For the text-containing cell, return its midpoint in (x, y) coordinate format. 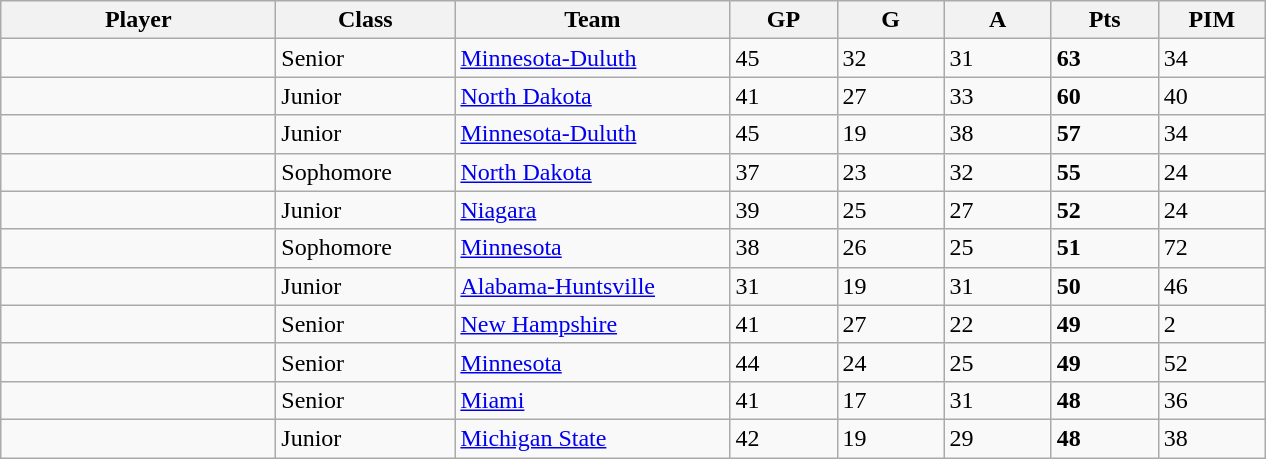
72 (1212, 248)
42 (784, 438)
33 (998, 96)
Michigan State (592, 438)
36 (1212, 400)
39 (784, 210)
40 (1212, 96)
Niagara (592, 210)
A (998, 20)
23 (890, 172)
63 (1104, 58)
Team (592, 20)
Miami (592, 400)
Player (138, 20)
GP (784, 20)
51 (1104, 248)
44 (784, 362)
17 (890, 400)
57 (1104, 134)
Pts (1104, 20)
PIM (1212, 20)
60 (1104, 96)
55 (1104, 172)
50 (1104, 286)
New Hampshire (592, 324)
46 (1212, 286)
2 (1212, 324)
29 (998, 438)
Class (366, 20)
G (890, 20)
Alabama-Huntsville (592, 286)
22 (998, 324)
26 (890, 248)
37 (784, 172)
